Detect which cell encompasses the target text, then output its (x, y) center coordinate. 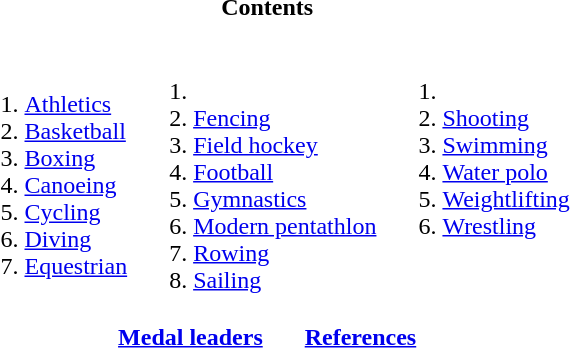
FencingField hockeyFootballGymnasticsModern pentathlonRowingSailing (255, 172)
